For the text-containing cell, return its midpoint in [X, Y] coordinate format. 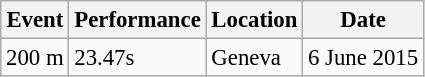
23.47s [138, 58]
Geneva [254, 58]
200 m [35, 58]
Event [35, 20]
6 June 2015 [364, 58]
Location [254, 20]
Date [364, 20]
Performance [138, 20]
